Search for the cell housing the specified text and yield its [x, y] center coordinate. 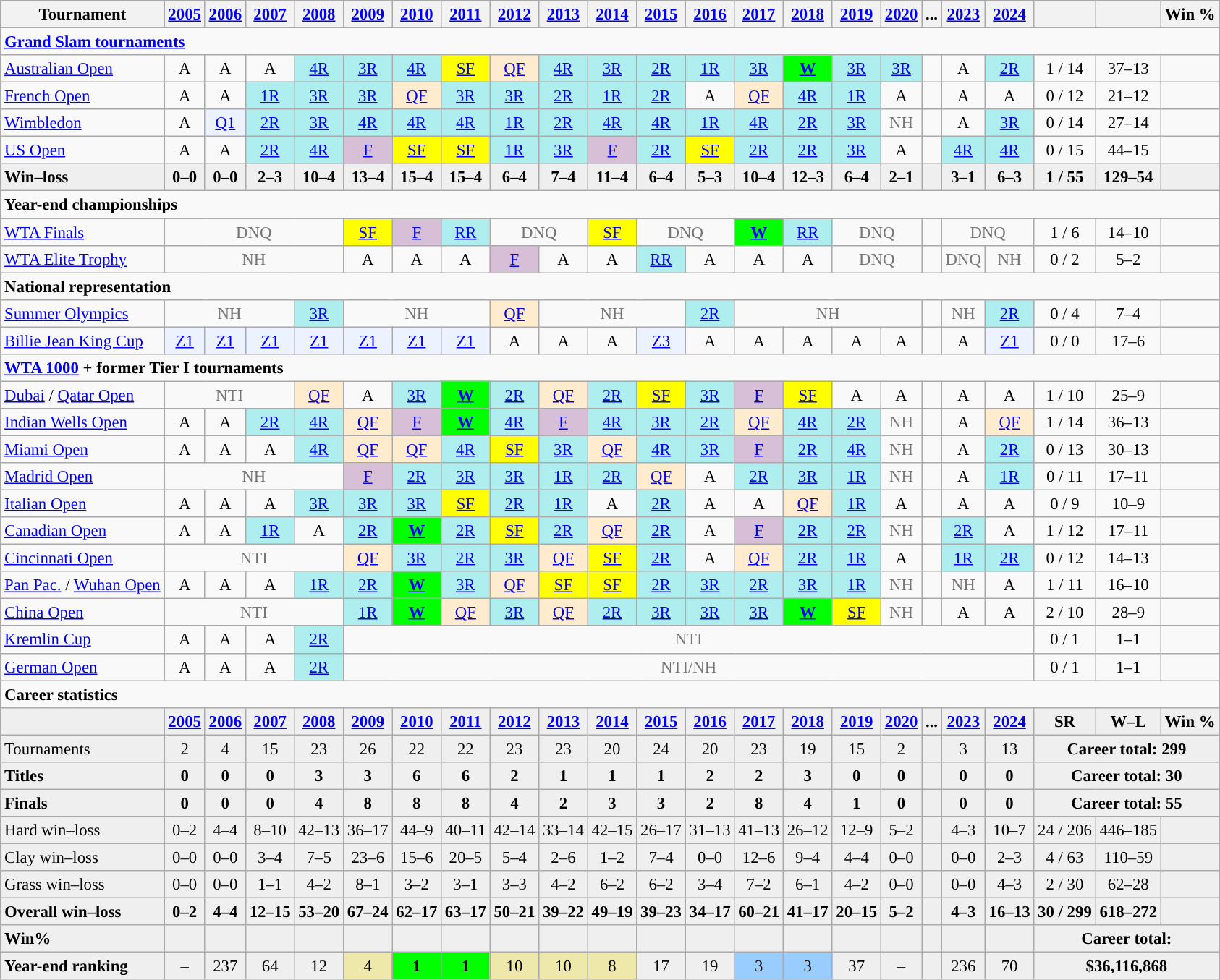
Tournament [82, 14]
6–1 [808, 885]
30 / 299 [1065, 912]
Career total: 55 [1127, 803]
Clay win–loss [82, 857]
67–24 [368, 912]
17 [661, 966]
44–9 [417, 830]
Career total: 30 [1127, 776]
0 / 13 [1065, 449]
Cincinnati Open [82, 558]
21–12 [1128, 96]
34–17 [710, 912]
446–185 [1128, 830]
62–28 [1128, 885]
25–9 [1128, 395]
42–14 [514, 830]
NTI/NH [688, 667]
16–10 [1128, 585]
Billie Jean King Cup [82, 341]
618–272 [1128, 912]
Indian Wells Open [82, 422]
237 [225, 966]
28–9 [1128, 613]
French Open [82, 96]
37 [857, 966]
Grass win–loss [82, 885]
WTA Finals [82, 232]
US Open [82, 150]
Q1 [225, 123]
13 [1009, 749]
42–13 [319, 830]
24 [661, 749]
12–15 [270, 912]
12–9 [857, 830]
31–13 [710, 830]
12 [319, 966]
Titles [82, 776]
9–4 [808, 857]
23–6 [368, 857]
63–17 [466, 912]
Wimbledon [82, 123]
0 / 9 [1065, 504]
0 / 14 [1065, 123]
49–19 [612, 912]
39–22 [564, 912]
50–21 [514, 912]
$36,116,868 [1127, 966]
Grand Slam tournaments [610, 42]
40–11 [466, 830]
13–4 [368, 177]
14–10 [1128, 232]
8–1 [368, 885]
Win–loss [82, 177]
20–15 [857, 912]
Italian Open [82, 504]
Pan Pac. / Wuhan Open [82, 585]
Dubai / Qatar Open [82, 395]
1 / 55 [1065, 177]
27–14 [1128, 123]
8–10 [270, 830]
11–4 [612, 177]
14–13 [1128, 558]
WTA Elite Trophy [82, 259]
W–L [1128, 721]
41–17 [808, 912]
2 / 30 [1065, 885]
Career total: [1127, 939]
110–59 [1128, 857]
15–6 [417, 857]
0 / 2 [1065, 259]
Year-end ranking [82, 966]
2 / 10 [1065, 613]
26–12 [808, 830]
24 / 206 [1065, 830]
3–3 [514, 885]
1 / 6 [1065, 232]
20–5 [466, 857]
0 / 11 [1065, 477]
10–9 [1128, 504]
33–14 [564, 830]
39–23 [661, 912]
Miami Open [82, 449]
7–2 [759, 885]
62–17 [417, 912]
26 [368, 749]
2–1 [901, 177]
Madrid Open [82, 477]
Win% [82, 939]
53–20 [319, 912]
Z3 [661, 341]
6–3 [1009, 177]
Summer Olympics [82, 313]
SR [1065, 721]
2–6 [564, 857]
0 / 0 [1065, 341]
Year-end championships [610, 205]
WTA 1000 + former Tier I tournaments [610, 368]
German Open [82, 667]
41–13 [759, 830]
236 [963, 966]
10–7 [1009, 830]
3–2 [417, 885]
12–3 [808, 177]
Overall win–loss [82, 912]
Canadian Open [82, 531]
1 / 12 [1065, 531]
26–17 [661, 830]
China Open [82, 613]
36–13 [1128, 422]
64 [270, 966]
1 / 11 [1065, 585]
36–17 [368, 830]
7–5 [319, 857]
Australian Open [82, 69]
16–13 [1009, 912]
5–3 [710, 177]
1–2 [612, 857]
Tournaments [82, 749]
129–54 [1128, 177]
Career total: 299 [1127, 749]
Hard win–loss [82, 830]
42–15 [612, 830]
12–6 [759, 857]
Kremlin Cup [82, 640]
Finals [82, 803]
1 / 10 [1065, 395]
4 / 63 [1065, 857]
0 / 4 [1065, 313]
Career statistics [610, 694]
17–6 [1128, 341]
0 / 15 [1065, 150]
44–15 [1128, 150]
37–13 [1128, 69]
5–4 [514, 857]
60–21 [759, 912]
30–13 [1128, 449]
National representation [610, 286]
70 [1009, 966]
